For the text-containing cell, return its midpoint in [X, Y] coordinate format. 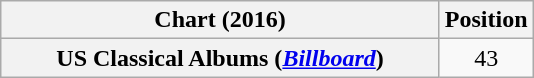
43 [486, 58]
US Classical Albums (Billboard) [220, 58]
Chart (2016) [220, 20]
Position [486, 20]
